Capture the cell that displays the provided text and extract its (X, Y) central coordinate. 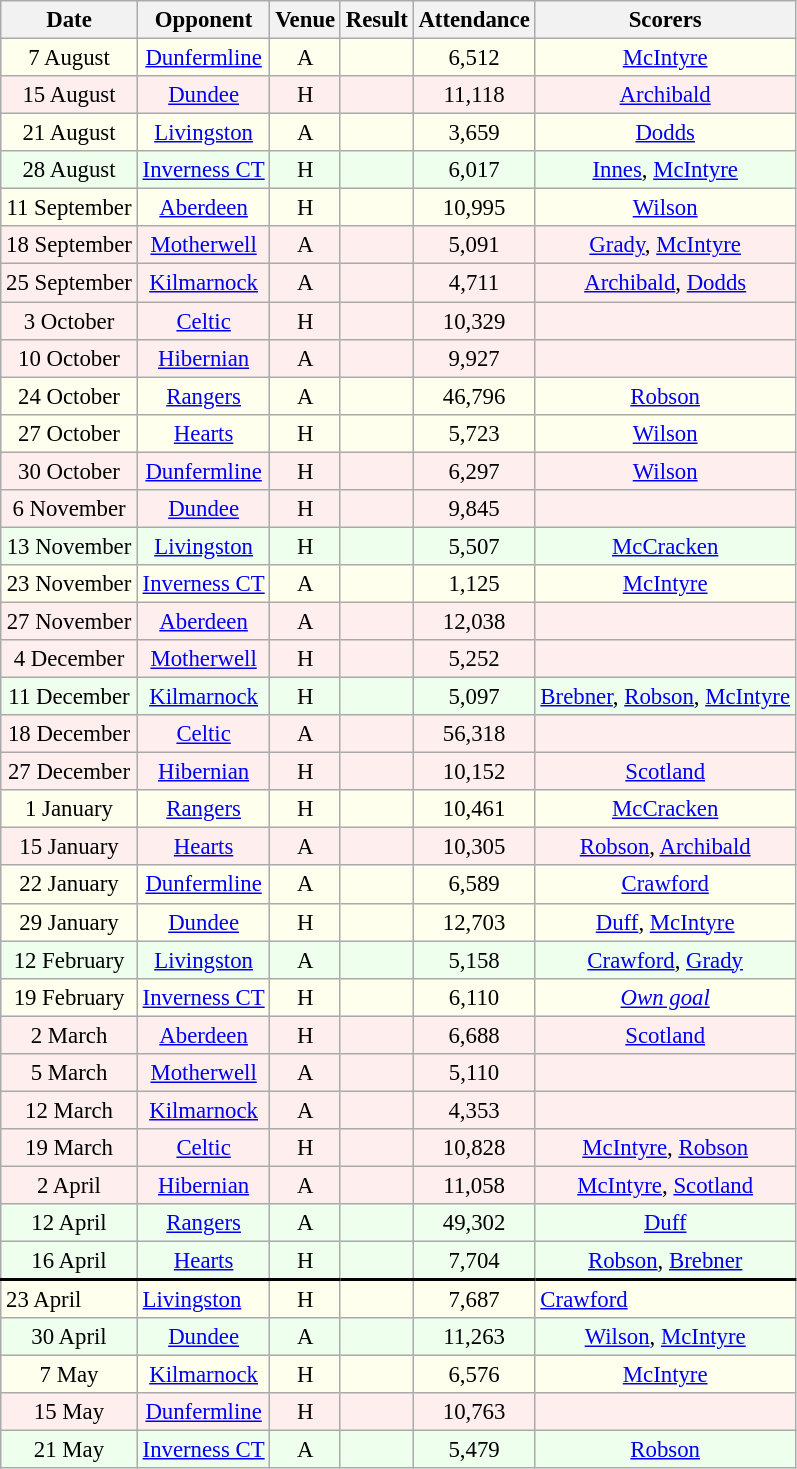
30 October (69, 471)
7 August (69, 58)
5,479 (474, 1450)
12 February (69, 960)
24 October (69, 396)
Duff, McIntyre (665, 922)
27 November (69, 621)
Opponent (204, 20)
27 October (69, 433)
5,252 (474, 659)
Innes, McIntyre (665, 170)
5,110 (474, 1073)
18 December (69, 734)
5,158 (474, 960)
Crawford, Grady (665, 960)
23 April (69, 1299)
11,118 (474, 95)
12,703 (474, 922)
3,659 (474, 133)
10,329 (474, 321)
Brebner, Robson, McIntyre (665, 697)
7 May (69, 1375)
6,512 (474, 58)
Venue (306, 20)
28 August (69, 170)
15 May (69, 1412)
Duff (665, 1223)
Dodds (665, 133)
2 April (69, 1185)
6,017 (474, 170)
Result (376, 20)
Scorers (665, 20)
6,297 (474, 471)
3 October (69, 321)
5,097 (474, 697)
10,828 (474, 1148)
Archibald (665, 95)
10,305 (474, 847)
Wilson, McIntyre (665, 1337)
19 March (69, 1148)
5,507 (474, 546)
9,927 (474, 358)
10,461 (474, 809)
15 August (69, 95)
10,763 (474, 1412)
6,589 (474, 885)
1,125 (474, 584)
12,038 (474, 621)
12 April (69, 1223)
10,995 (474, 208)
46,796 (474, 396)
29 January (69, 922)
23 November (69, 584)
5,723 (474, 433)
4,711 (474, 283)
21 August (69, 133)
Date (69, 20)
McIntyre, Robson (665, 1148)
30 April (69, 1337)
Robson, Archibald (665, 847)
10 October (69, 358)
13 November (69, 546)
6,576 (474, 1375)
4 December (69, 659)
5 March (69, 1073)
Own goal (665, 997)
McIntyre, Scotland (665, 1185)
11 September (69, 208)
16 April (69, 1261)
9,845 (474, 509)
6,110 (474, 997)
21 May (69, 1450)
56,318 (474, 734)
4,353 (474, 1110)
11 December (69, 697)
6,688 (474, 1035)
7,687 (474, 1299)
1 January (69, 809)
19 February (69, 997)
Robson, Brebner (665, 1261)
6 November (69, 509)
5,091 (474, 245)
Grady, McIntyre (665, 245)
18 September (69, 245)
12 March (69, 1110)
27 December (69, 772)
Archibald, Dodds (665, 283)
22 January (69, 885)
15 January (69, 847)
Attendance (474, 20)
10,152 (474, 772)
2 March (69, 1035)
49,302 (474, 1223)
7,704 (474, 1261)
25 September (69, 283)
11,263 (474, 1337)
11,058 (474, 1185)
